For the text-containing cell, return its midpoint in (x, y) coordinate format. 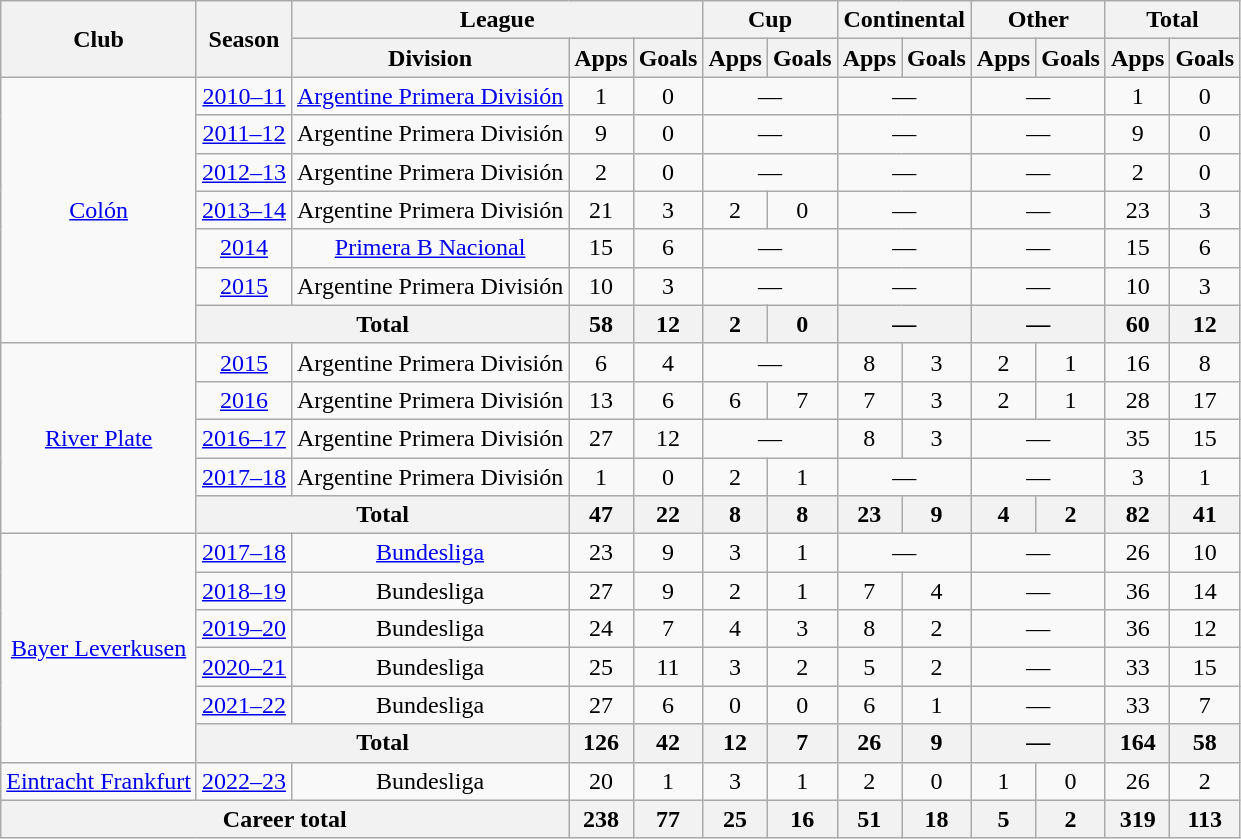
2022–23 (244, 781)
319 (1137, 819)
13 (601, 400)
42 (668, 743)
28 (1137, 400)
24 (601, 629)
2014 (244, 248)
164 (1137, 743)
Cup (770, 20)
60 (1137, 324)
17 (1205, 400)
238 (601, 819)
Eintracht Frankfurt (99, 781)
League (496, 20)
2018–19 (244, 591)
2011–12 (244, 134)
Other (1038, 20)
Colón (99, 210)
82 (1137, 515)
Season (244, 39)
22 (668, 515)
20 (601, 781)
21 (601, 210)
2013–14 (244, 210)
113 (1205, 819)
47 (601, 515)
2020–21 (244, 667)
14 (1205, 591)
Division (430, 58)
2012–13 (244, 172)
Primera B Nacional (430, 248)
2021–22 (244, 705)
Continental (904, 20)
41 (1205, 515)
Club (99, 39)
2019–20 (244, 629)
River Plate (99, 438)
2016 (244, 400)
Career total (285, 819)
2016–17 (244, 438)
126 (601, 743)
18 (937, 819)
Bayer Leverkusen (99, 648)
11 (668, 667)
77 (668, 819)
2010–11 (244, 96)
35 (1137, 438)
51 (869, 819)
